Return [x, y] of the center of cell containing provided text 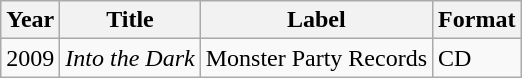
CD [477, 58]
Label [316, 20]
Into the Dark [130, 58]
2009 [30, 58]
Title [130, 20]
Year [30, 20]
Format [477, 20]
Monster Party Records [316, 58]
